Pinpoint the cell where the given text exists, returning its (X, Y) midpoint coordinate. 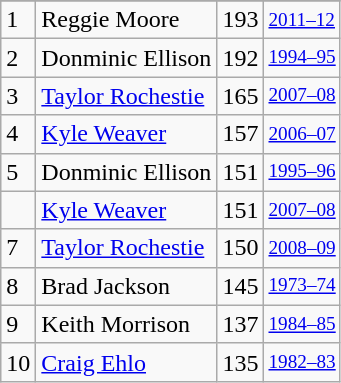
Craig Ehlo (126, 362)
2006–07 (302, 134)
192 (240, 58)
135 (240, 362)
3 (18, 96)
2011–12 (302, 20)
157 (240, 134)
193 (240, 20)
8 (18, 286)
Reggie Moore (126, 20)
137 (240, 324)
9 (18, 324)
1982–83 (302, 362)
2008–09 (302, 248)
5 (18, 172)
Brad Jackson (126, 286)
7 (18, 248)
1984–85 (302, 324)
Keith Morrison (126, 324)
10 (18, 362)
1995–96 (302, 172)
165 (240, 96)
4 (18, 134)
145 (240, 286)
1973–74 (302, 286)
150 (240, 248)
1 (18, 20)
2 (18, 58)
1994–95 (302, 58)
